Find where the given text appears and provide that cell's center as (x, y) coordinate. 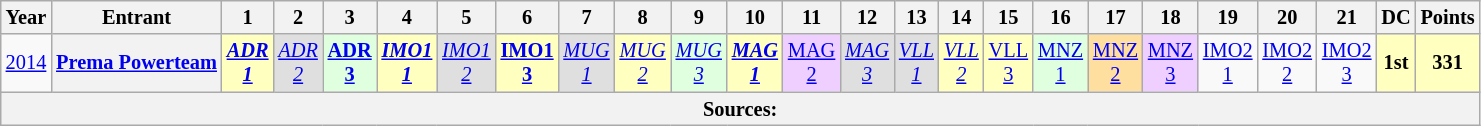
18 (1170, 17)
ADR2 (298, 63)
DC (1396, 17)
Entrant (136, 17)
11 (812, 17)
MUG2 (643, 63)
9 (699, 17)
6 (528, 17)
MAG1 (755, 63)
MAG2 (812, 63)
MNZ3 (1170, 63)
VLL1 (916, 63)
10 (755, 17)
IMO12 (466, 63)
331 (1448, 63)
IMO21 (1228, 63)
2 (298, 17)
MAG3 (867, 63)
IMO11 (408, 63)
Sources: (740, 109)
14 (962, 17)
VLL2 (962, 63)
8 (643, 17)
MUG1 (586, 63)
4 (408, 17)
IMO23 (1347, 63)
7 (586, 17)
ADR1 (248, 63)
Points (1448, 17)
5 (466, 17)
21 (1347, 17)
MNZ1 (1060, 63)
13 (916, 17)
17 (1116, 17)
16 (1060, 17)
VLL3 (1008, 63)
MNZ2 (1116, 63)
3 (350, 17)
1st (1396, 63)
IMO13 (528, 63)
Year (26, 17)
2014 (26, 63)
15 (1008, 17)
MUG3 (699, 63)
IMO22 (1287, 63)
12 (867, 17)
1 (248, 17)
20 (1287, 17)
19 (1228, 17)
ADR3 (350, 63)
Prema Powerteam (136, 63)
